Return [x, y] of the center of cell containing provided text 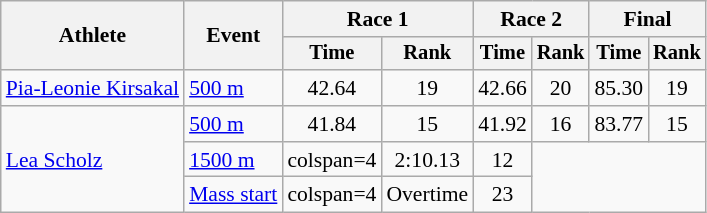
85.30 [618, 88]
Mass start [233, 195]
41.84 [332, 124]
Athlete [92, 36]
42.64 [332, 88]
Final [647, 19]
Lea Scholz [92, 160]
2:10.13 [427, 160]
1500 m [233, 160]
41.92 [502, 124]
Overtime [427, 195]
42.66 [502, 88]
Pia-Leonie Kirsakal [92, 88]
83.77 [618, 124]
16 [561, 124]
20 [561, 88]
Event [233, 36]
12 [502, 160]
23 [502, 195]
Race 1 [378, 19]
Race 2 [531, 19]
